Identify which cell holds the provided text, then report its (X, Y) central coordinate. 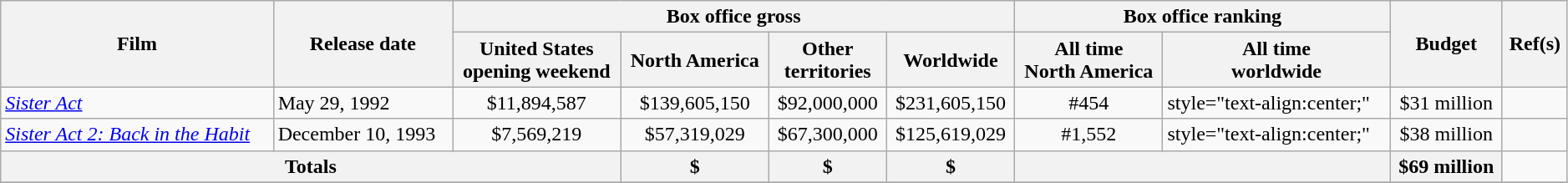
All time worldwide (1276, 60)
#454 (1089, 103)
All time North America (1089, 60)
North America (695, 60)
$231,605,150 (951, 103)
Release date (363, 43)
$31 million (1446, 103)
$38 million (1446, 135)
Sister Act 2: Back in the Habit (137, 135)
Worldwide (951, 60)
Budget (1446, 43)
Totals (311, 166)
$67,300,000 (827, 135)
Film (137, 43)
United States opening weekend (537, 60)
$69 million (1446, 166)
$125,619,029 (951, 135)
$7,569,219 (537, 135)
Other territories (827, 60)
Sister Act (137, 103)
Box office ranking (1203, 17)
$139,605,150 (695, 103)
$11,894,587 (537, 103)
May 29, 1992 (363, 103)
$92,000,000 (827, 103)
December 10, 1993 (363, 135)
$57,319,029 (695, 135)
Ref(s) (1535, 43)
#1,552 (1089, 135)
Box office gross (733, 17)
